For the text-containing cell, return its midpoint in (x, y) coordinate format. 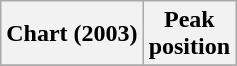
Chart (2003) (72, 34)
Peakposition (189, 34)
